Find where the given text appears and provide that cell's center as [x, y] coordinate. 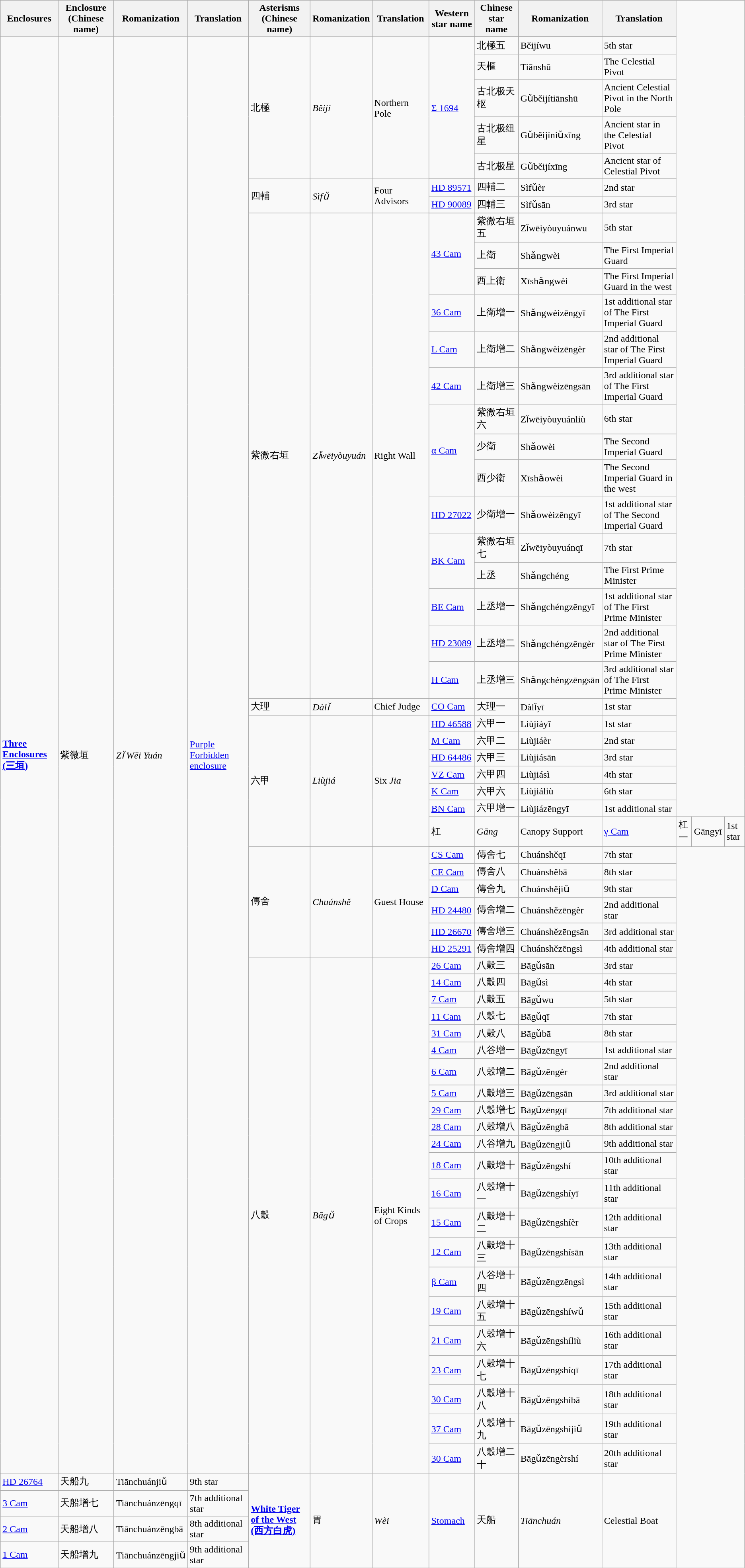
Xīshǎngwèi [560, 281]
Shǎngwèizēngèr [560, 349]
Gāng [496, 832]
八穀八 [496, 1034]
10th additional star [639, 1165]
HD 46588 [452, 724]
Sìfǔèr [560, 188]
2nd additional star of The First Imperial Guard [639, 349]
Bāgǔzēngèr [560, 1072]
Tiānchuánzēngjiǔ [150, 1555]
Bāgǔzēngjiǔ [560, 1144]
紫微右垣 [279, 456]
Bāgǔzēngshíyī [560, 1193]
36 Cam [452, 313]
Chuánshěbā [560, 872]
The Second Imperial Guard in the west [639, 478]
上衛增三 [496, 386]
15 Cam [452, 1222]
上丞增三 [496, 680]
Tiānshū [560, 67]
八谷增一 [496, 1050]
Bāgǔsì [560, 983]
Chuánshězēngsān [560, 932]
Wèi [400, 1521]
Enclosure (Chinese name) [86, 19]
The First Imperial Guard [639, 256]
20th additional star [639, 1459]
11th additional star [639, 1193]
6 Cam [452, 1072]
Bāgǔbā [560, 1034]
Gāngyī [708, 832]
八穀增二十 [496, 1459]
Bāgǔzēngqī [560, 1110]
VZ Cam [452, 775]
Ancient star of Celestial Pivot [639, 166]
Bāgǔzēngzēngsì [560, 1282]
Chuánshějiǔ [560, 889]
28 Cam [452, 1127]
Tiānchuánzēngqī [150, 1503]
BK Cam [452, 561]
Ancient star in the Celestial Pivot [639, 135]
北極五 [496, 45]
八穀增十七 [496, 1370]
7 Cam [452, 999]
15th additional star [639, 1311]
Bāgǔzēngshísān [560, 1252]
Shǎngwèi [560, 256]
八穀四 [496, 983]
六甲三 [496, 757]
杠 [452, 832]
Bāgǔwu [560, 999]
γ Cam [639, 832]
Western star name [452, 19]
1st additional star of The Second Imperial Guard [639, 514]
14th additional star [639, 1282]
1 Cam [29, 1555]
八谷增十四 [496, 1282]
HD 24480 [452, 910]
傳舍九 [496, 889]
CE Cam [452, 872]
紫微垣 [86, 755]
HD 26670 [452, 932]
17th additional star [639, 1370]
BN Cam [452, 808]
八穀增七 [496, 1110]
11 Cam [452, 1016]
13th additional star [639, 1252]
Zǐwēiyòuyuánliù [560, 419]
八穀增十五 [496, 1311]
Four Advisors [400, 196]
Shǎngchéngzēngyī [560, 607]
Bāgǔ [341, 1215]
八穀五 [496, 999]
Chuánshězēngsì [560, 948]
Xīshǎowèi [560, 478]
四輔二 [496, 188]
HD 27022 [452, 514]
Dàlǐ [341, 707]
古北极纽星 [496, 135]
八穀七 [496, 1016]
八穀增二 [496, 1072]
古北极星 [496, 166]
八谷增九 [496, 1144]
White Tiger of the West (西方白虎) [279, 1521]
3rd additional star of The First Imperial Guard [639, 386]
HD 23089 [452, 643]
26 Cam [452, 966]
四輔三 [496, 205]
Purple Forbidden enclosure [218, 755]
杠一 [684, 832]
2 Cam [29, 1529]
上衛增二 [496, 349]
The Second Imperial Guard [639, 447]
42 Cam [452, 386]
L Cam [452, 349]
上丞增二 [496, 643]
Bāgǔzēngèrshí [560, 1459]
Chuánshěqī [560, 855]
少衛 [496, 447]
14 Cam [452, 983]
西上衛 [496, 281]
β Cam [452, 1282]
BE Cam [452, 607]
八穀增八 [496, 1127]
24 Cam [452, 1144]
Canopy Support [560, 832]
19th additional star [639, 1429]
傳舍七 [496, 855]
大理一 [496, 707]
八穀增十六 [496, 1341]
Gǔběijítiānshū [560, 98]
Chuánshězēngèr [560, 910]
傳舍八 [496, 872]
六甲二 [496, 741]
Liùjiáliù [560, 792]
Guest House [400, 902]
Shǎowèi [560, 447]
八穀增十三 [496, 1252]
Ancient Celestial Pivot in the North Pole [639, 98]
紫微右垣七 [496, 547]
31 Cam [452, 1034]
Shǎngchéngzēngsān [560, 680]
八穀增十二 [496, 1222]
12th additional star [639, 1222]
4th additional star [639, 948]
12 Cam [452, 1252]
八穀增十 [496, 1165]
六甲六 [496, 792]
六甲增一 [496, 808]
Shǎngchéng [560, 575]
Dàlǐyī [560, 707]
3 Cam [29, 1503]
天船增九 [86, 1555]
Asterisms (Chinese name) [279, 19]
Liùjiásì [560, 775]
Zǐ Wēi Yuán [150, 755]
Enclosures [29, 19]
5 Cam [452, 1093]
43 Cam [452, 254]
西少衛 [496, 478]
Tiānchuánzēngbā [150, 1529]
Bāgǔzēngshíqī [560, 1370]
Bāgǔsān [560, 966]
傳舍增四 [496, 948]
Bāgǔzēngshíbā [560, 1400]
Chuánshě [341, 902]
Zǐwēiyòuyuánqī [560, 547]
少衛增一 [496, 514]
Bāgǔqī [560, 1016]
六甲一 [496, 724]
八穀 [279, 1215]
Liùjiá [341, 780]
Bāgǔzēngshíwǔ [560, 1311]
4 Cam [452, 1050]
Sìfǔsān [560, 205]
Liùjiáèr [560, 741]
六甲四 [496, 775]
The Celestial Pivot [639, 67]
天樞 [496, 67]
1st additional star of The First Prime Minister [639, 607]
16th additional star [639, 1341]
紫微右垣六 [496, 419]
傳舍 [279, 902]
天船增七 [86, 1503]
胃 [341, 1521]
Liùjiáyī [560, 724]
CS Cam [452, 855]
Shǎngwèizēngsān [560, 386]
Shǎowèizēngyī [560, 514]
HD 89571 [452, 188]
Bāgǔzēngshíliù [560, 1341]
The First Prime Minister [639, 575]
Běijí [341, 108]
Bāgǔzēngshíjiǔ [560, 1429]
HD 25291 [452, 948]
Bāgǔzēngyī [560, 1050]
Northern Pole [400, 108]
HD 90089 [452, 205]
H Cam [452, 680]
上衛 [496, 256]
八穀三 [496, 966]
Shǎngwèizēngyī [560, 313]
Three Enclosures (三垣) [29, 755]
八穀增十一 [496, 1193]
Běijíwu [560, 45]
Bāgǔzēngshíèr [560, 1222]
上丞增一 [496, 607]
19 Cam [452, 1311]
Liùjiásān [560, 757]
上衛增一 [496, 313]
α Cam [452, 450]
21 Cam [452, 1341]
四輔 [279, 196]
M Cam [452, 741]
天船九 [86, 1482]
Chief Judge [400, 707]
八穀增三 [496, 1093]
Σ 1694 [452, 108]
傳舍增二 [496, 910]
傳舍增三 [496, 932]
八穀增十九 [496, 1429]
Shǎngchéngzēngèr [560, 643]
大理 [279, 707]
Bāgǔzēngbā [560, 1127]
Tiānchuánjiǔ [150, 1482]
Stomach [452, 1521]
Right Wall [400, 456]
天船增八 [86, 1529]
六甲 [279, 780]
18 Cam [452, 1165]
29 Cam [452, 1110]
2nd additional star of The First Prime Minister [639, 643]
Zǐwēiyòuyuánwu [560, 228]
The First Imperial Guard in the west [639, 281]
天船 [496, 1521]
Bāgǔzēngshí [560, 1165]
Eight Kinds of Crops [400, 1215]
Gǔběijíxīng [560, 166]
Liùjiázēngyī [560, 808]
Celestial Boat [639, 1521]
Tiānchuán [560, 1521]
Sìfǔ [341, 196]
K Cam [452, 792]
Gǔběijíniǔxīng [560, 135]
北極 [279, 108]
D Cam [452, 889]
Zǐwēiyòuyuán [341, 456]
1st additional star of The First Imperial Guard [639, 313]
23 Cam [452, 1370]
16 Cam [452, 1193]
HD 26764 [29, 1482]
HD 64486 [452, 757]
Bāgǔzēngsān [560, 1093]
Chinese star name [496, 19]
CO Cam [452, 707]
上丞 [496, 575]
紫微右垣五 [496, 228]
古北极天枢 [496, 98]
Six Jia [400, 780]
37 Cam [452, 1429]
八穀增十八 [496, 1400]
18th additional star [639, 1400]
3rd additional star of The First Prime Minister [639, 680]
